Locate the cell with the specified text and output its (X, Y) center coordinate. 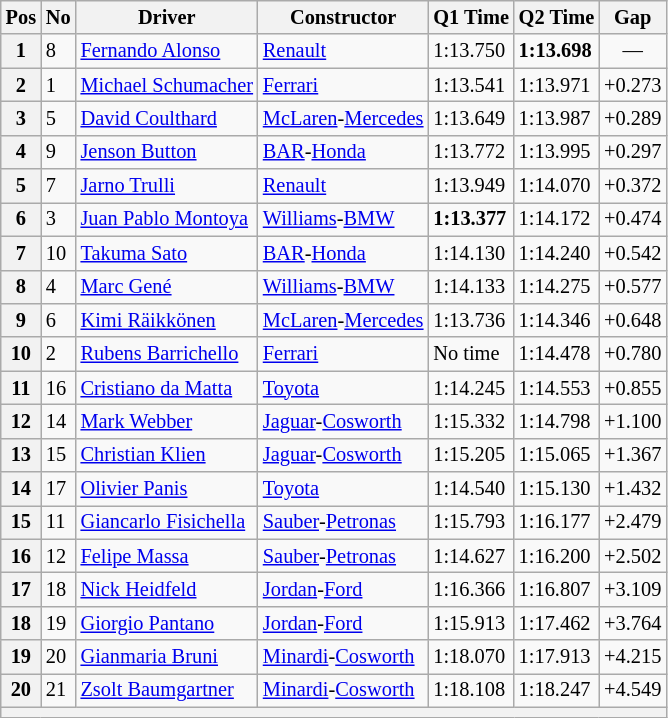
Cristiano da Matta (167, 388)
Mark Webber (167, 421)
1:13.649 (470, 118)
1:15.793 (470, 522)
Giancarlo Fisichella (167, 522)
1:13.698 (556, 51)
1:14.240 (556, 253)
Driver (167, 17)
1:14.245 (470, 388)
+2.502 (632, 556)
Pos (21, 17)
+1.367 (632, 455)
Felipe Massa (167, 556)
1:14.172 (556, 219)
+3.109 (632, 589)
1:15.065 (556, 455)
Juan Pablo Montoya (167, 219)
1:13.987 (556, 118)
1:16.807 (556, 589)
1:15.205 (470, 455)
1:16.200 (556, 556)
1:14.275 (556, 287)
+0.577 (632, 287)
21 (58, 690)
1:13.949 (470, 186)
1:14.478 (556, 354)
1:13.750 (470, 51)
13 (21, 455)
Olivier Panis (167, 489)
+4.549 (632, 690)
Gap (632, 17)
Fernando Alonso (167, 51)
1:18.070 (470, 657)
1:14.130 (470, 253)
Nick Heidfeld (167, 589)
+0.474 (632, 219)
1:14.540 (470, 489)
1:14.798 (556, 421)
+3.764 (632, 623)
1:13.995 (556, 152)
No time (470, 354)
1:15.130 (556, 489)
Q1 Time (470, 17)
1:17.913 (556, 657)
1:18.247 (556, 690)
Christian Klien (167, 455)
1:13.971 (556, 85)
+0.855 (632, 388)
+0.273 (632, 85)
1:18.108 (470, 690)
1:13.541 (470, 85)
Constructor (343, 17)
1:13.736 (470, 320)
Kimi Räikkönen (167, 320)
1:14.070 (556, 186)
1:14.553 (556, 388)
Q2 Time (556, 17)
1:13.772 (470, 152)
+0.780 (632, 354)
+0.542 (632, 253)
+0.372 (632, 186)
Jenson Button (167, 152)
Giorgio Pantano (167, 623)
1:14.346 (556, 320)
+0.297 (632, 152)
+4.215 (632, 657)
+0.289 (632, 118)
David Coulthard (167, 118)
1:16.366 (470, 589)
+1.100 (632, 421)
Takuma Sato (167, 253)
1:14.627 (470, 556)
1:13.377 (470, 219)
Jarno Trulli (167, 186)
1:16.177 (556, 522)
Marc Gené (167, 287)
No (58, 17)
1:15.913 (470, 623)
Zsolt Baumgartner (167, 690)
Rubens Barrichello (167, 354)
— (632, 51)
1:15.332 (470, 421)
Gianmaria Bruni (167, 657)
+2.479 (632, 522)
+1.432 (632, 489)
Michael Schumacher (167, 85)
1:17.462 (556, 623)
+0.648 (632, 320)
1:14.133 (470, 287)
